Locate the cell with the specified text and output its (x, y) center coordinate. 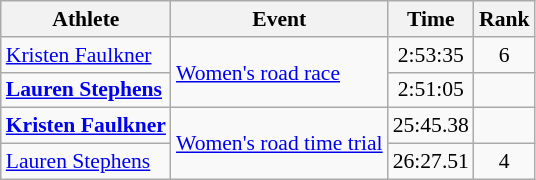
6 (504, 55)
26:27.51 (431, 162)
Rank (504, 19)
2:53:35 (431, 55)
2:51:05 (431, 90)
4 (504, 162)
25:45.38 (431, 126)
Time (431, 19)
Women's road time trial (280, 144)
Women's road race (280, 72)
Athlete (86, 19)
Event (280, 19)
